Determine the [X, Y] coordinate at the center of the cell enclosing the given text.  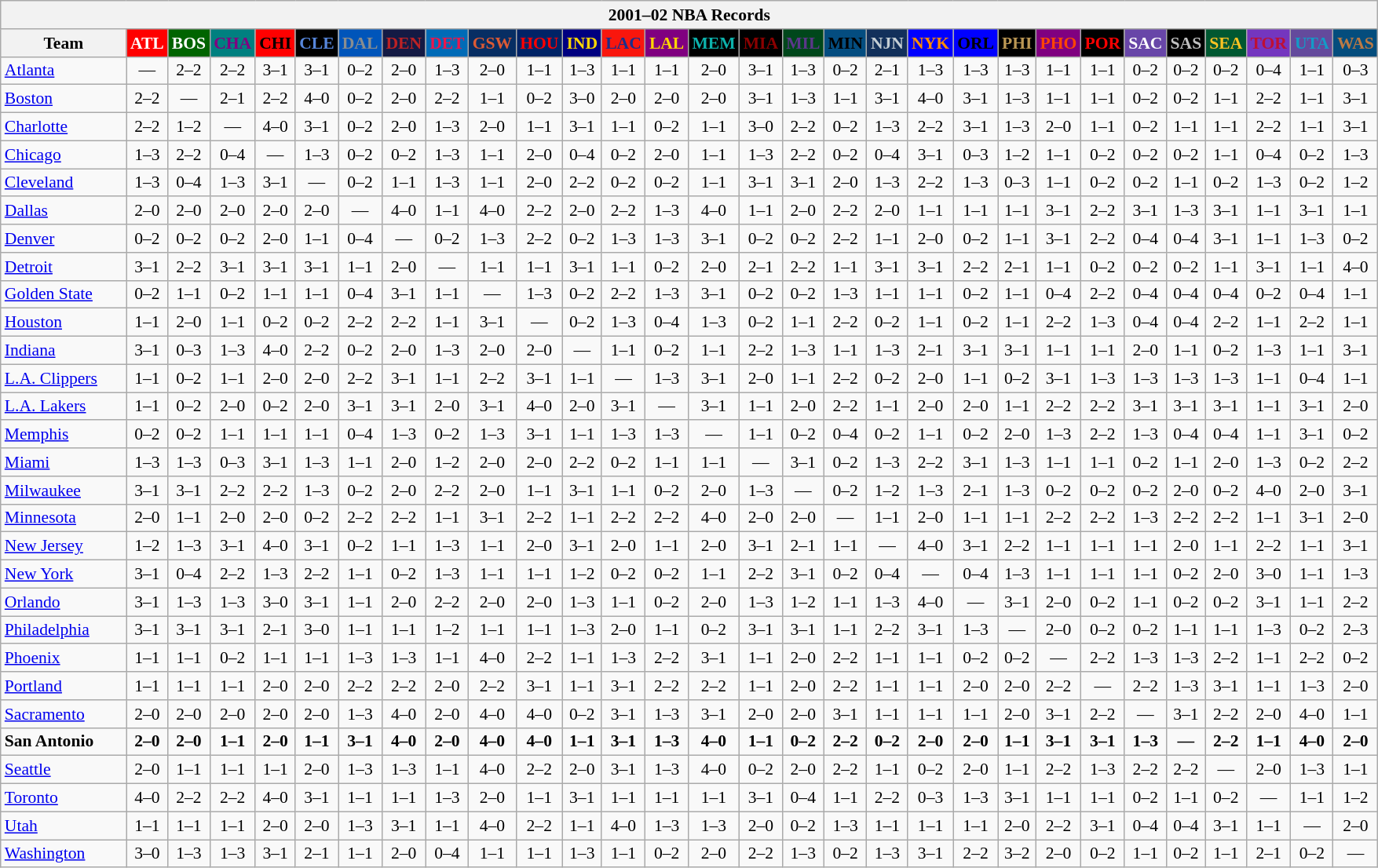
Utah [64, 826]
MIA [761, 43]
HOU [539, 43]
3–2 [1018, 854]
Atlanta [64, 71]
Philadelphia [64, 630]
WAS [1355, 43]
CLE [317, 43]
MIL [802, 43]
Milwaukee [64, 491]
MEM [713, 43]
San Antonio [64, 742]
Miami [64, 462]
Cleveland [64, 183]
Charlotte [64, 127]
LAC [623, 43]
DEN [404, 43]
Golden State [64, 294]
SAS [1186, 43]
NYK [930, 43]
2–3 [1355, 630]
POR [1102, 43]
Phoenix [64, 658]
Orlando [64, 602]
DET [448, 43]
Detroit [64, 267]
PHO [1058, 43]
CHI [275, 43]
Houston [64, 323]
NJN [887, 43]
Toronto [64, 798]
GSW [493, 43]
DAL [360, 43]
L.A. Clippers [64, 378]
PHI [1018, 43]
BOS [188, 43]
CHA [232, 43]
Minnesota [64, 518]
ORL [975, 43]
2001–02 NBA Records [689, 15]
Boston [64, 99]
Sacramento [64, 714]
Chicago [64, 155]
LAL [667, 43]
ATL [148, 43]
Portland [64, 686]
Indiana [64, 351]
TOR [1269, 43]
UTA [1312, 43]
Seattle [64, 770]
L.A. Lakers [64, 407]
Denver [64, 239]
Team [64, 43]
MIN [845, 43]
SEA [1226, 43]
New York [64, 574]
Dallas [64, 211]
IND [582, 43]
SAC [1145, 43]
Memphis [64, 435]
Washington [64, 854]
New Jersey [64, 546]
